Return the [x, y] coordinate for the center point of the cell that contains the specified text.  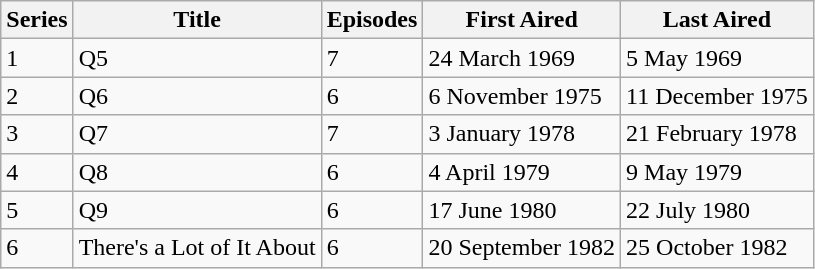
6 November 1975 [522, 96]
Q9 [197, 210]
9 May 1979 [718, 172]
21 February 1978 [718, 134]
5 [37, 210]
20 September 1982 [522, 248]
Q8 [197, 172]
11 December 1975 [718, 96]
Episodes [372, 20]
17 June 1980 [522, 210]
25 October 1982 [718, 248]
4 April 1979 [522, 172]
Last Aired [718, 20]
There's a Lot of It About [197, 248]
Series [37, 20]
First Aired [522, 20]
3 January 1978 [522, 134]
Q5 [197, 58]
Title [197, 20]
Q7 [197, 134]
1 [37, 58]
Q6 [197, 96]
3 [37, 134]
24 March 1969 [522, 58]
22 July 1980 [718, 210]
2 [37, 96]
4 [37, 172]
5 May 1969 [718, 58]
